Output the (x, y) coordinate of the center of the cell containing the given text.  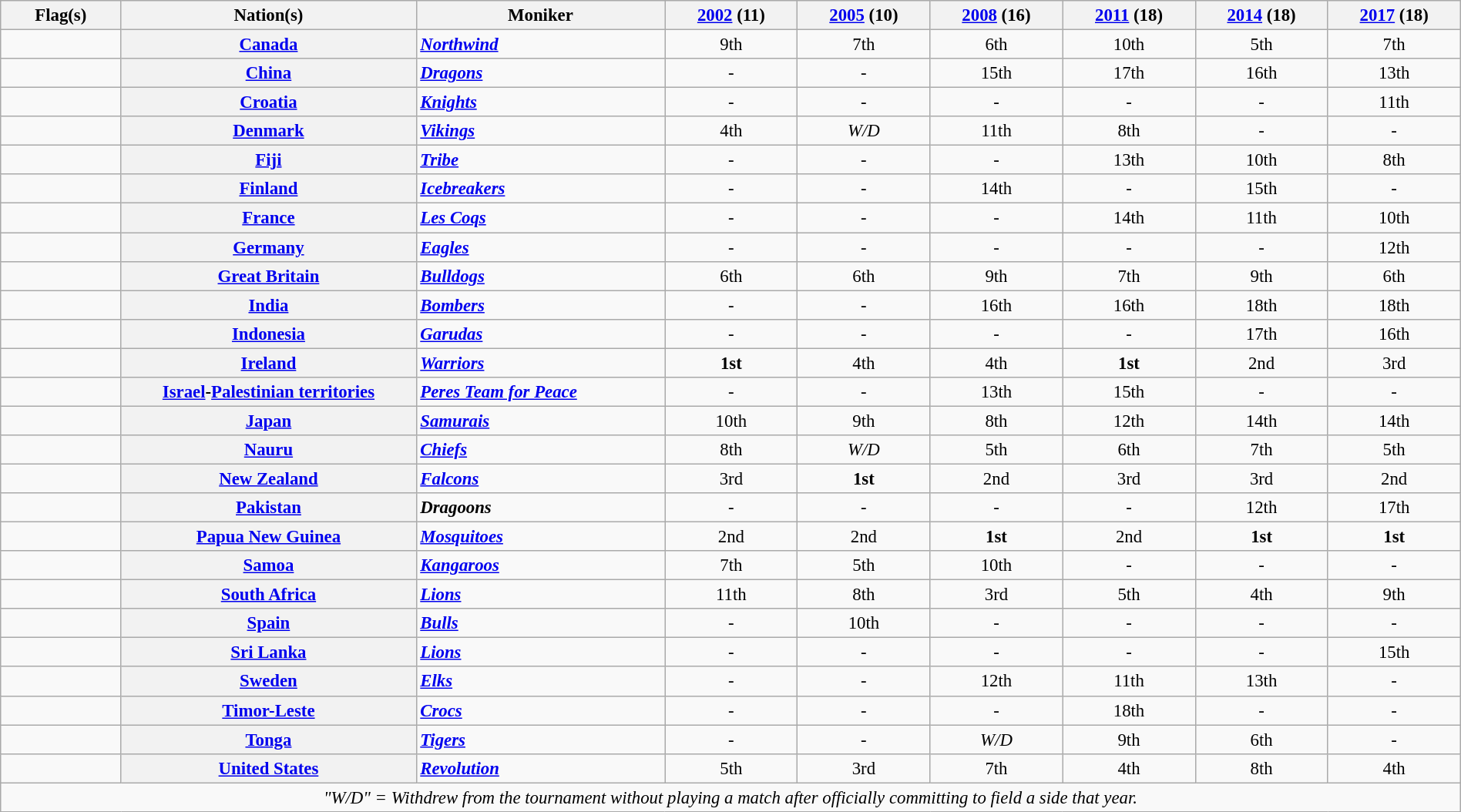
Samoa (268, 565)
Bulldogs (541, 276)
Chiefs (541, 450)
Nauru (268, 450)
Israel-Palestinian territories (268, 392)
Les Coqs (541, 218)
Knights (541, 102)
2005 (10) (864, 15)
Sweden (268, 682)
2017 (18) (1394, 15)
Tribe (541, 160)
Eagles (541, 247)
Revolution (541, 768)
India (268, 305)
Icebreakers (541, 189)
Spain (268, 623)
Denmark (268, 131)
Pakistan (268, 508)
Japan (268, 421)
Peres Team for Peace (541, 392)
Falcons (541, 478)
Sri Lanka (268, 653)
2011 (18) (1129, 15)
Warriors (541, 363)
Northwind (541, 45)
Papua New Guinea (268, 537)
Dragons (541, 73)
Bulls (541, 623)
New Zealand (268, 478)
Finland (268, 189)
Moniker (541, 15)
Fiji (268, 160)
"W/D" = Withdrew from the tournament without playing a match after officially committing to field a side that year. (730, 797)
2014 (18) (1261, 15)
Mosquitoes (541, 537)
Elks (541, 682)
Canada (268, 45)
Tigers (541, 740)
Tonga (268, 740)
Great Britain (268, 276)
Dragoons (541, 508)
Germany (268, 247)
United States (268, 768)
Samurais (541, 421)
Kangaroos (541, 565)
2002 (11) (731, 15)
Croatia (268, 102)
Bombers (541, 305)
Vikings (541, 131)
Garudas (541, 334)
Indonesia (268, 334)
Timor-Leste (268, 710)
France (268, 218)
Crocs (541, 710)
Nation(s) (268, 15)
Flag(s) (61, 15)
Ireland (268, 363)
China (268, 73)
South Africa (268, 595)
2008 (16) (996, 15)
